Locate the cell with the specified text and output its (x, y) center coordinate. 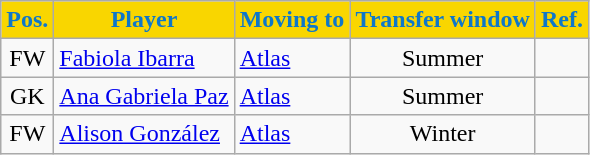
Moving to (292, 20)
Ref. (562, 20)
Pos. (28, 20)
Ana Gabriela Paz (144, 96)
GK (28, 96)
Fabiola Ibarra (144, 58)
Player (144, 20)
Transfer window (443, 20)
Alison González (144, 134)
Winter (443, 134)
